Find where the given text appears and provide that cell's center as (X, Y) coordinate. 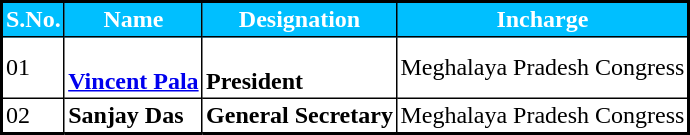
General Secretary (299, 115)
02 (34, 115)
Sanjay Das (133, 115)
Incharge (543, 20)
President (299, 68)
Designation (299, 20)
01 (34, 68)
Name (133, 20)
S.No. (34, 20)
Vincent Pala (133, 68)
